Return the [X, Y] coordinate for the center point of the cell that contains the specified text.  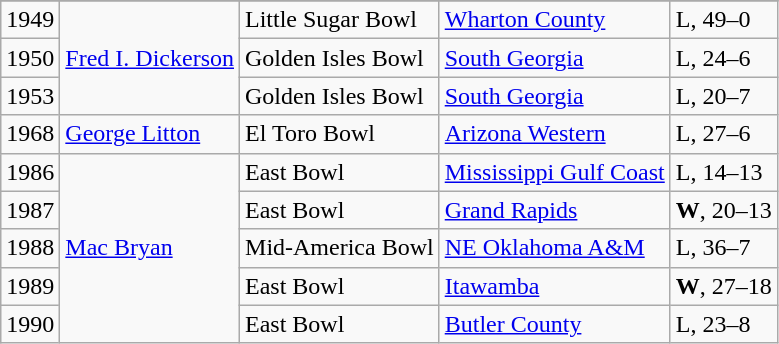
Grand Rapids [554, 210]
Mac Bryan [150, 248]
1950 [30, 58]
Mid-America Bowl [340, 248]
Arizona Western [554, 134]
L, 24–6 [724, 58]
Little Sugar Bowl [340, 20]
L, 20–7 [724, 96]
Butler County [554, 324]
L, 36–7 [724, 248]
Mississippi Gulf Coast [554, 172]
1953 [30, 96]
1989 [30, 286]
NE Oklahoma A&M [554, 248]
L, 14–13 [724, 172]
Fred I. Dickerson [150, 58]
1968 [30, 134]
El Toro Bowl [340, 134]
George Litton [150, 134]
1990 [30, 324]
1988 [30, 248]
L, 49–0 [724, 20]
L, 27–6 [724, 134]
W, 20–13 [724, 210]
W, 27–18 [724, 286]
1986 [30, 172]
1987 [30, 210]
Itawamba [554, 286]
L, 23–8 [724, 324]
1949 [30, 20]
Wharton County [554, 20]
